Return the (X, Y) coordinate for the center point of the cell that contains the specified text.  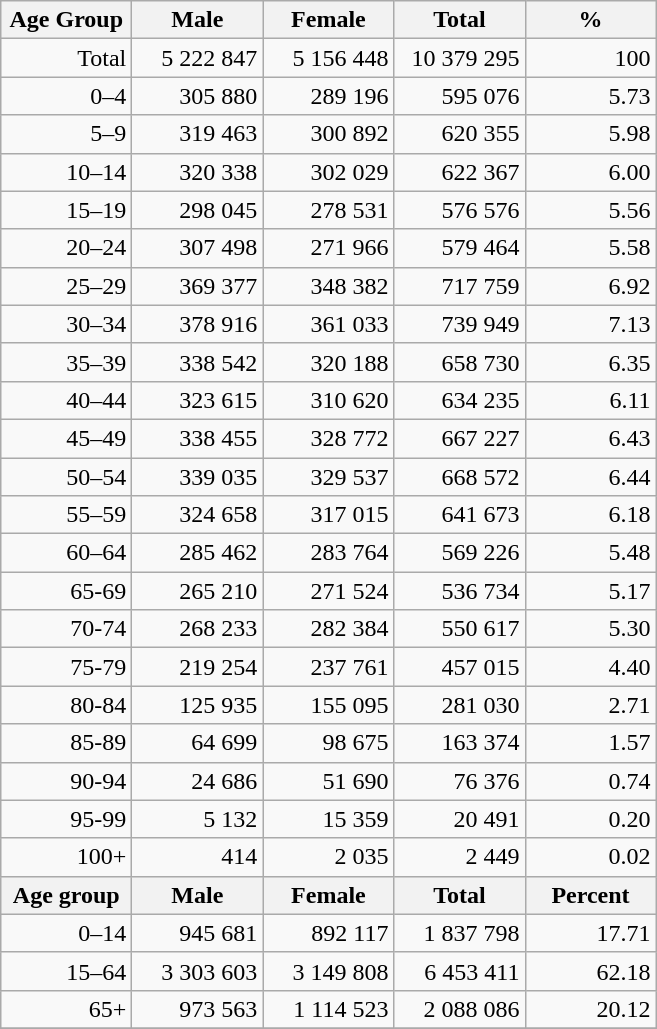
25–29 (66, 286)
15 359 (328, 819)
576 576 (460, 210)
323 615 (198, 400)
5.98 (590, 134)
6.00 (590, 172)
237 761 (328, 667)
100 (590, 58)
5.17 (590, 591)
60–64 (66, 553)
2 035 (328, 857)
620 355 (460, 134)
378 916 (198, 324)
10–14 (66, 172)
324 658 (198, 515)
% (590, 20)
45–49 (66, 438)
20.12 (590, 1009)
100+ (66, 857)
85-89 (66, 743)
361 033 (328, 324)
0–4 (66, 96)
1 114 523 (328, 1009)
5.58 (590, 248)
0.74 (590, 781)
6.43 (590, 438)
35–39 (66, 362)
283 764 (328, 553)
945 681 (198, 933)
369 377 (198, 286)
298 045 (198, 210)
17.71 (590, 933)
98 675 (328, 743)
271 966 (328, 248)
2 449 (460, 857)
317 015 (328, 515)
20–24 (66, 248)
668 572 (460, 477)
62.18 (590, 971)
125 935 (198, 705)
579 464 (460, 248)
5.73 (590, 96)
536 734 (460, 591)
219 254 (198, 667)
3 149 808 (328, 971)
300 892 (328, 134)
414 (198, 857)
15–19 (66, 210)
64 699 (198, 743)
457 015 (460, 667)
320 188 (328, 362)
278 531 (328, 210)
339 035 (198, 477)
5.56 (590, 210)
3 303 603 (198, 971)
289 196 (328, 96)
329 537 (328, 477)
595 076 (460, 96)
338 455 (198, 438)
268 233 (198, 629)
892 117 (328, 933)
310 620 (328, 400)
348 382 (328, 286)
6.11 (590, 400)
155 095 (328, 705)
80-84 (66, 705)
65-69 (66, 591)
40–44 (66, 400)
90-94 (66, 781)
55–59 (66, 515)
281 030 (460, 705)
658 730 (460, 362)
2.71 (590, 705)
667 227 (460, 438)
271 524 (328, 591)
Age Group (66, 20)
24 686 (198, 781)
305 880 (198, 96)
4.40 (590, 667)
282 384 (328, 629)
641 673 (460, 515)
10 379 295 (460, 58)
319 463 (198, 134)
65+ (66, 1009)
Percent (590, 895)
265 210 (198, 591)
550 617 (460, 629)
70-74 (66, 629)
0–14 (66, 933)
328 772 (328, 438)
973 563 (198, 1009)
30–34 (66, 324)
5 222 847 (198, 58)
0.02 (590, 857)
95-99 (66, 819)
75-79 (66, 667)
Age group (66, 895)
569 226 (460, 553)
338 542 (198, 362)
5 156 448 (328, 58)
51 690 (328, 781)
0.20 (590, 819)
6.44 (590, 477)
6.35 (590, 362)
6 453 411 (460, 971)
1 837 798 (460, 933)
163 374 (460, 743)
6.18 (590, 515)
5.30 (590, 629)
1.57 (590, 743)
320 338 (198, 172)
285 462 (198, 553)
717 759 (460, 286)
739 949 (460, 324)
307 498 (198, 248)
2 088 086 (460, 1009)
5 132 (198, 819)
20 491 (460, 819)
6.92 (590, 286)
634 235 (460, 400)
50–54 (66, 477)
302 029 (328, 172)
76 376 (460, 781)
622 367 (460, 172)
5.48 (590, 553)
7.13 (590, 324)
5–9 (66, 134)
15–64 (66, 971)
